Search for the cell housing the specified text and yield its [x, y] center coordinate. 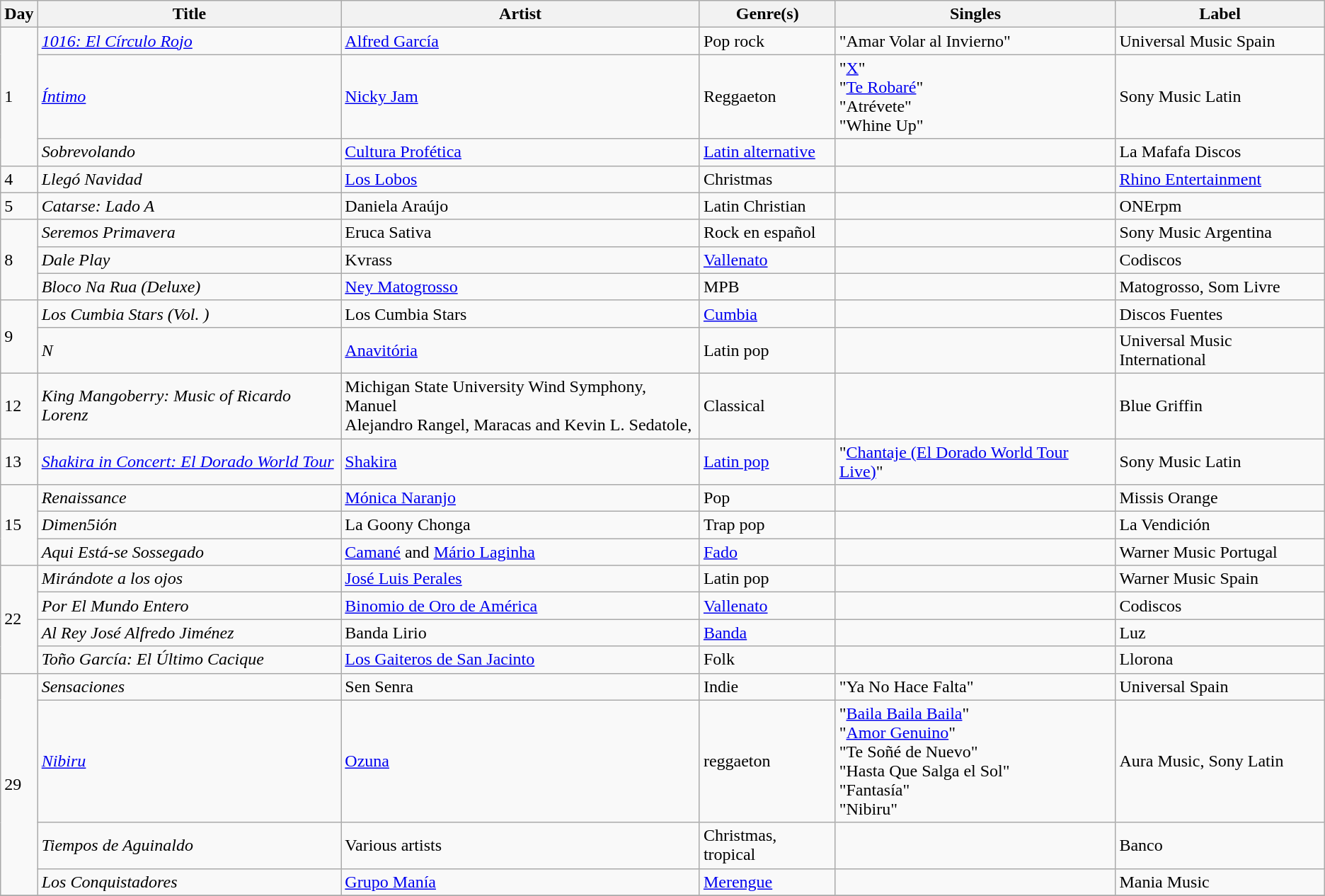
Reggaeton [767, 96]
N [190, 350]
King Mangoberry: Music of Ricardo Lorenz [190, 406]
Label [1220, 14]
Kvrass [521, 260]
La Mafafa Discos [1220, 152]
Folk [767, 660]
Indie [767, 687]
Los Lobos [521, 179]
Los Conquistadores [190, 882]
Christmas, tropical [767, 845]
Nicky Jam [521, 96]
Sony Music Argentina [1220, 233]
Shakira in Concert: El Dorado World Tour [190, 461]
Nibiru [190, 762]
Rhino Entertainment [1220, 179]
"Chantaje (El Dorado World Tour Live)" [975, 461]
Artist [521, 14]
Íntimo [190, 96]
Universal Spain [1220, 687]
Mirándote a los ojos [190, 579]
Anavitória [521, 350]
ONErpm [1220, 206]
4 [19, 179]
Aura Music, Sony Latin [1220, 762]
Discos Fuentes [1220, 314]
Los Cumbia Stars (Vol. ) [190, 314]
12 [19, 406]
Singles [975, 14]
Banco [1220, 845]
Banda [767, 633]
Eruca Sativa [521, 233]
1 [19, 96]
"X""Te Robaré""Atrévete""Whine Up" [975, 96]
Fado [767, 552]
reggaeton [767, 762]
Camané and Mário Laginha [521, 552]
9 [19, 337]
Binomio de Oro de América [521, 606]
15 [19, 525]
Day [19, 14]
Grupo Manía [521, 882]
Dale Play [190, 260]
Luz [1220, 633]
Toño García: El Último Cacique [190, 660]
Title [190, 14]
8 [19, 260]
Mónica Naranjo [521, 498]
Pop [767, 498]
Cultura Profética [521, 152]
Al Rey José Alfredo Jiménez [190, 633]
Aqui Está-se Sossegado [190, 552]
Por El Mundo Entero [190, 606]
Daniela Araújo [521, 206]
"Baila Baila Baila""Amor Genuino""Te Soñé de Nuevo""Hasta Que Salga el Sol""Fantasía""Nibiru" [975, 762]
Michigan State University Wind Symphony, ManuelAlejandro Rangel, Maracas and Kevin L. Sedatole, [521, 406]
Dimen5ión [190, 525]
"Amar Volar al Invierno" [975, 41]
Blue Griffin [1220, 406]
Mania Music [1220, 882]
Various artists [521, 845]
Los Cumbia Stars [521, 314]
Merengue [767, 882]
MPB [767, 287]
Warner Music Portugal [1220, 552]
Pop rock [767, 41]
Catarse: Lado A [190, 206]
La Vendición [1220, 525]
Rock en español [767, 233]
Cumbia [767, 314]
Sen Senra [521, 687]
Renaissance [190, 498]
Christmas [767, 179]
Bloco Na Rua (Deluxe) [190, 287]
Latin Christian [767, 206]
Tiempos de Aguinaldo [190, 845]
22 [19, 619]
Universal Music Spain [1220, 41]
Llorona [1220, 660]
13 [19, 461]
Classical [767, 406]
Warner Music Spain [1220, 579]
Missis Orange [1220, 498]
Matogrosso, Som Livre [1220, 287]
La Goony Chonga [521, 525]
José Luis Perales [521, 579]
Seremos Primavera [190, 233]
29 [19, 784]
Sensaciones [190, 687]
Genre(s) [767, 14]
Los Gaiteros de San Jacinto [521, 660]
Llegó Navidad [190, 179]
Shakira [521, 461]
Universal Music International [1220, 350]
Ney Matogrosso [521, 287]
Trap pop [767, 525]
"Ya No Hace Falta" [975, 687]
Ozuna [521, 762]
1016: El Círculo Rojo [190, 41]
Banda Lirio [521, 633]
Latin alternative [767, 152]
Sobrevolando [190, 152]
Alfred García [521, 41]
5 [19, 206]
